Provide the [x, y] coordinate of the cell's center where the given text is located.  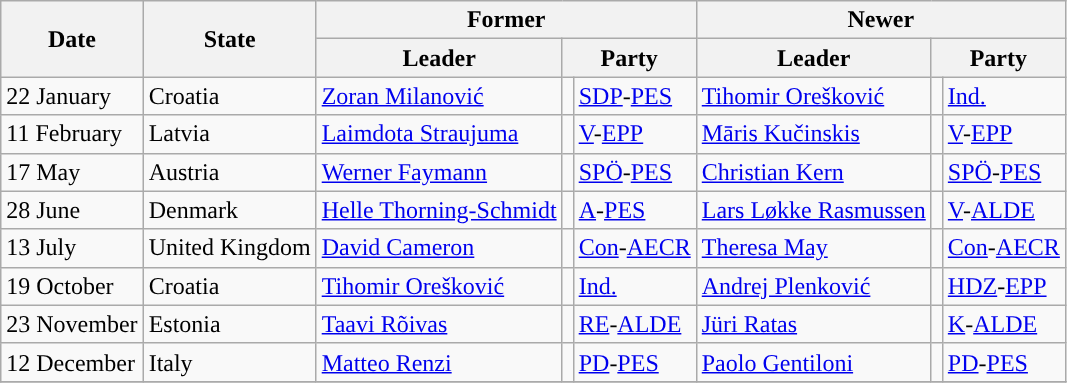
28 June [72, 210]
Latvia [230, 134]
12 December [72, 362]
Theresa May [814, 248]
Matteo Renzi [439, 362]
Newer [880, 20]
Andrej Plenković [814, 286]
RE-ALDE [634, 324]
David Cameron [439, 248]
13 July [72, 248]
19 October [72, 286]
11 February [72, 134]
State [230, 39]
22 January [72, 96]
Zoran Milanović [439, 96]
Austria [230, 172]
Italy [230, 362]
Laimdota Straujuma [439, 134]
HDZ-EPP [1004, 286]
Estonia [230, 324]
SDP-PES [634, 96]
23 November [72, 324]
A-PES [634, 210]
Helle Thorning-Schmidt [439, 210]
V-ALDE [1004, 210]
K-ALDE [1004, 324]
Date [72, 39]
Paolo Gentiloni [814, 362]
Jüri Ratas [814, 324]
17 May [72, 172]
Christian Kern [814, 172]
United Kingdom [230, 248]
Werner Faymann [439, 172]
Lars Løkke Rasmussen [814, 210]
Māris Kučinskis [814, 134]
Taavi Rõivas [439, 324]
Former [506, 20]
Denmark [230, 210]
